Find where the given text appears and provide that cell's center as [x, y] coordinate. 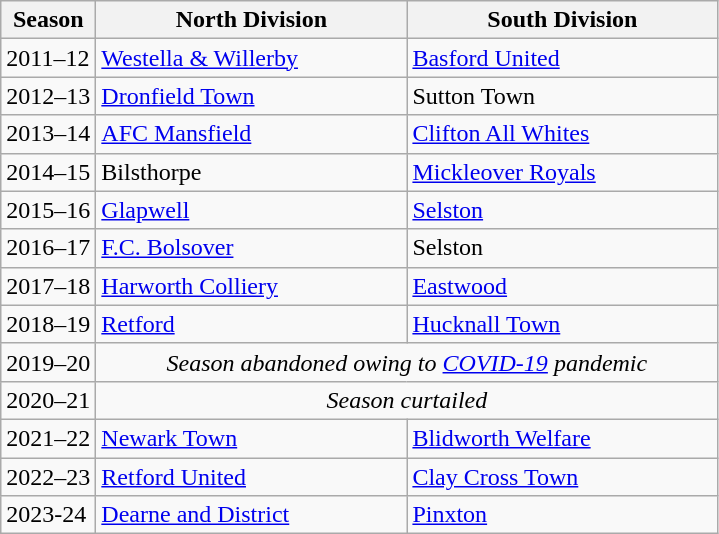
Westella & Willerby [252, 58]
2023-24 [48, 515]
2012–13 [48, 96]
2016–17 [48, 248]
Blidworth Welfare [562, 438]
2021–22 [48, 438]
2020–21 [48, 400]
Season [48, 20]
Retford United [252, 477]
AFC Mansfield [252, 134]
2022–23 [48, 477]
Eastwood [562, 286]
Mickleover Royals [562, 172]
Basford United [562, 58]
2017–18 [48, 286]
Hucknall Town [562, 324]
Newark Town [252, 438]
Dronfield Town [252, 96]
Bilsthorpe [252, 172]
F.C. Bolsover [252, 248]
2011–12 [48, 58]
Retford [252, 324]
Pinxton [562, 515]
2013–14 [48, 134]
2014–15 [48, 172]
Harworth Colliery [252, 286]
Dearne and District [252, 515]
2015–16 [48, 210]
Sutton Town [562, 96]
Clay Cross Town [562, 477]
2018–19 [48, 324]
Clifton All Whites [562, 134]
Glapwell [252, 210]
North Division [252, 20]
Season curtailed [407, 400]
Season abandoned owing to COVID-19 pandemic [407, 362]
2019–20 [48, 362]
South Division [562, 20]
